Determine the [x, y] coordinate at the center of the cell enclosing the given text.  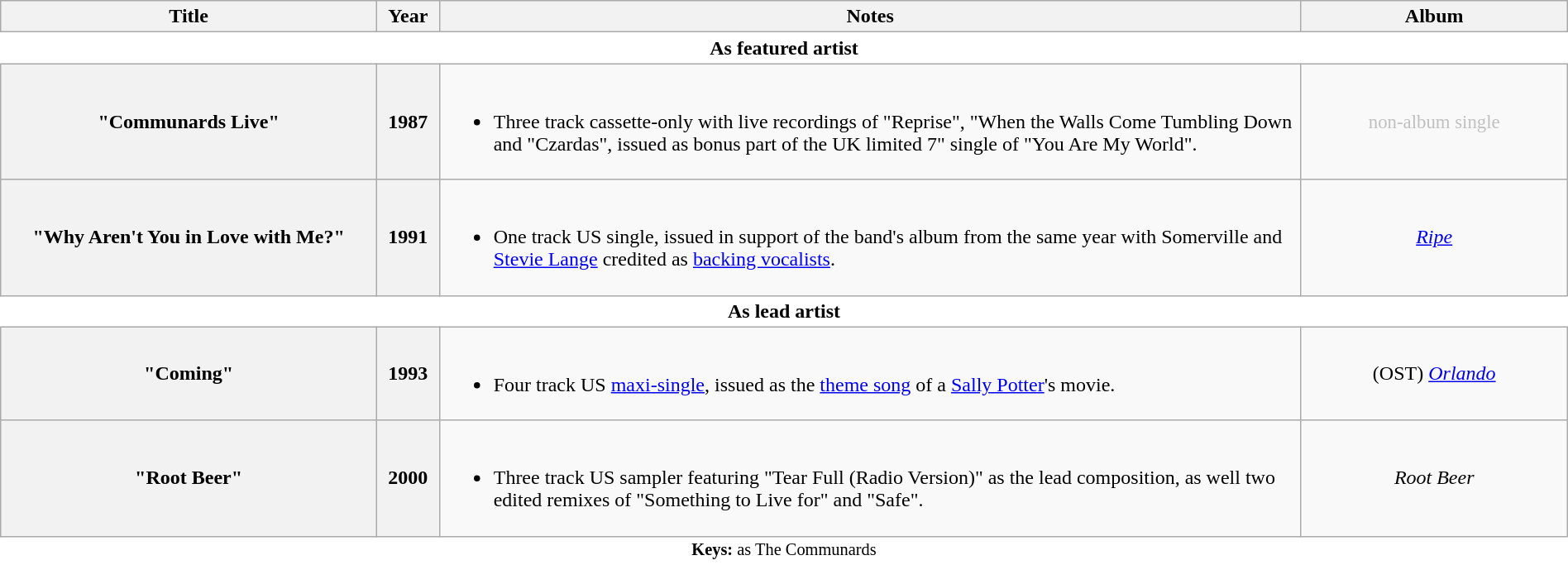
As featured artist [784, 48]
"Coming" [189, 374]
Album [1434, 17]
"Communards Live" [189, 122]
1991 [408, 237]
Root Beer [1434, 478]
1993 [408, 374]
(OST) Orlando [1434, 374]
Title [189, 17]
1987 [408, 122]
Ripe [1434, 237]
non-album single [1434, 122]
"Why Aren't You in Love with Me?" [189, 237]
"Root Beer" [189, 478]
Four track US maxi-single, issued as the theme song of a Sally Potter's movie. [870, 374]
As lead artist [784, 311]
Year [408, 17]
2000 [408, 478]
One track US single, issued in support of the band's album from the same year with Somerville and Stevie Lange credited as backing vocalists. [870, 237]
Keys: as The Communards [784, 550]
Notes [870, 17]
